Identify which cell holds the provided text, then report its (X, Y) central coordinate. 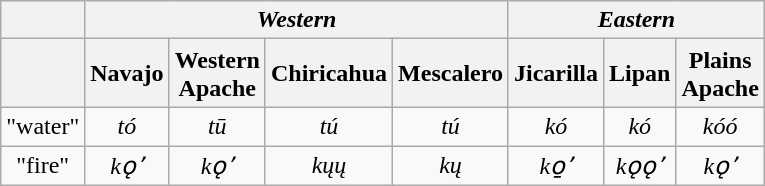
ko̱ʼ (556, 166)
Navajo (127, 74)
Mescalero (451, 74)
"water" (43, 126)
PlainsApache (720, 74)
kóó (720, 126)
"fire" (43, 166)
Eastern (636, 20)
kǫǫʼ (639, 166)
WesternApache (217, 74)
Western (297, 20)
Lipan (639, 74)
Chiricahua (328, 74)
tó (127, 126)
Jicarilla (556, 74)
tū (217, 126)
kų (451, 166)
kųų (328, 166)
